Output the (x, y) coordinate of the center of the cell containing the given text.  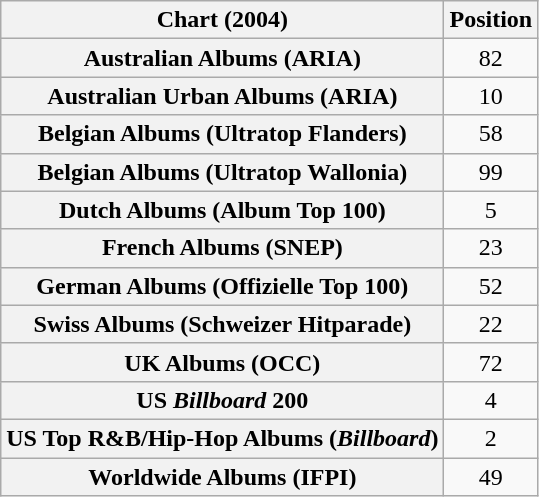
52 (491, 286)
Chart (2004) (222, 20)
10 (491, 96)
72 (491, 362)
UK Albums (OCC) (222, 362)
23 (491, 248)
22 (491, 324)
99 (491, 172)
58 (491, 134)
Worldwide Albums (IFPI) (222, 477)
2 (491, 438)
Swiss Albums (Schweizer Hitparade) (222, 324)
Belgian Albums (Ultratop Flanders) (222, 134)
5 (491, 210)
German Albums (Offizielle Top 100) (222, 286)
French Albums (SNEP) (222, 248)
4 (491, 400)
US Billboard 200 (222, 400)
Australian Albums (ARIA) (222, 58)
Position (491, 20)
49 (491, 477)
Belgian Albums (Ultratop Wallonia) (222, 172)
Australian Urban Albums (ARIA) (222, 96)
US Top R&B/Hip-Hop Albums (Billboard) (222, 438)
82 (491, 58)
Dutch Albums (Album Top 100) (222, 210)
